Search for the cell housing the specified text and yield its [x, y] center coordinate. 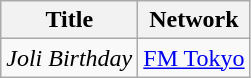
Network [194, 20]
FM Tokyo [194, 58]
Joli Birthday [70, 58]
Title [70, 20]
